Extract the (x, y) coordinate from the center of the cell holding the provided text.  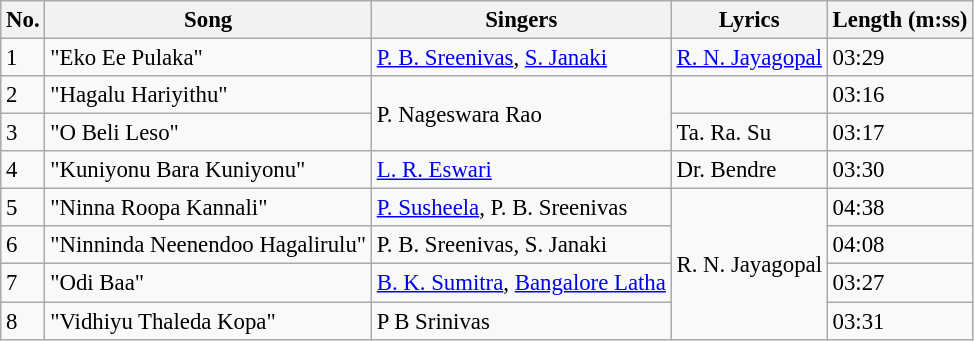
No. (23, 20)
"Hagalu Hariyithu" (208, 95)
"Odi Baa" (208, 283)
6 (23, 245)
8 (23, 321)
5 (23, 208)
03:16 (900, 95)
04:38 (900, 208)
7 (23, 283)
Song (208, 20)
"Vidhiyu Thaleda Kopa" (208, 321)
4 (23, 170)
"Ninna Roopa Kannali" (208, 208)
03:17 (900, 133)
"Kuniyonu Bara Kuniyonu" (208, 170)
Ta. Ra. Su (749, 133)
1 (23, 58)
B. K. Sumitra, Bangalore Latha (521, 283)
"Ninninda Neenendoo Hagalirulu" (208, 245)
"O Beli Leso" (208, 133)
Singers (521, 20)
P B Srinivas (521, 321)
Length (m:ss) (900, 20)
P. Susheela, P. B. Sreenivas (521, 208)
04:08 (900, 245)
03:31 (900, 321)
P. Nageswara Rao (521, 114)
3 (23, 133)
L. R. Eswari (521, 170)
03:30 (900, 170)
Dr. Bendre (749, 170)
03:27 (900, 283)
2 (23, 95)
03:29 (900, 58)
Lyrics (749, 20)
"Eko Ee Pulaka" (208, 58)
